Output the [x, y] coordinate of the center of the cell containing the given text.  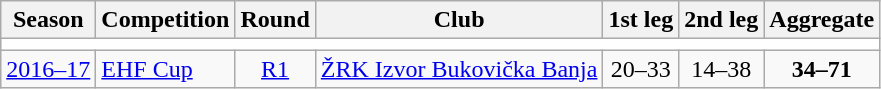
20–33 [641, 69]
R1 [275, 69]
Club [459, 20]
ŽRK Izvor Bukovička Banja [459, 69]
1st leg [641, 20]
34–71 [822, 69]
Competition [166, 20]
14–38 [722, 69]
Season [48, 20]
2016–17 [48, 69]
Round [275, 20]
2nd leg [722, 20]
EHF Cup [166, 69]
Aggregate [822, 20]
